Search for the cell housing the specified text and yield its [X, Y] center coordinate. 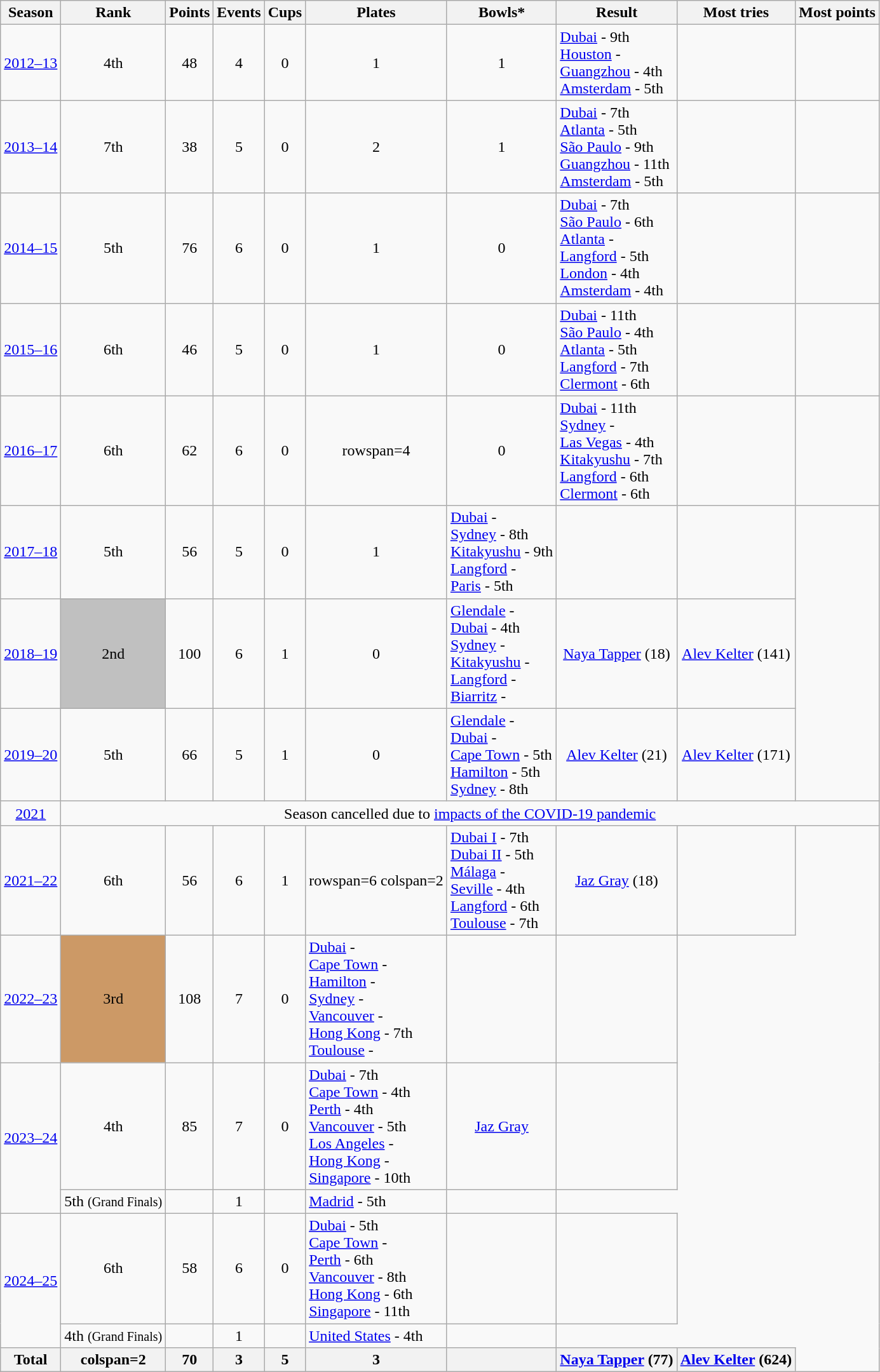
2022–23 [30, 999]
rowspan=6 colspan=2 [376, 880]
Dubai - 7th Cape Town - 4th Perth - 4th Vancouver - 5th Los Angeles - Hong Kong - Singapore - 10th [376, 1126]
2012–13 [30, 62]
2017–18 [30, 552]
rowspan=4 [376, 451]
2nd [113, 653]
85 [189, 1126]
Total [30, 1360]
5th (Grand Finals) [113, 1202]
Naya Tapper (77) [616, 1360]
76 [189, 248]
7th [113, 147]
2 [376, 147]
United States - 4th [376, 1336]
Bowls* [501, 13]
Madrid - 5th [376, 1202]
Season cancelled due to impacts of the COVID-19 pandemic [470, 813]
108 [189, 999]
62 [189, 451]
Alev Kelter (141) [736, 653]
Dubai I - 7th Dubai II - 5th Málaga - Seville - 4th Langford - 6th Toulouse - 7th [501, 880]
Dubai - Cape Town - Hamilton - Sydney - Vancouver - Hong Kong - 7th Toulouse - [376, 999]
Jaz Gray (18) [616, 880]
colspan=2 [113, 1360]
Dubai - 7th São Paulo - 6th Atlanta - Langford - 5th London - 4th Amsterdam - 4th [616, 248]
58 [189, 1269]
Dubai - 5th Cape Town - Perth - 6th Vancouver - 8th Hong Kong - 6th Singapore - 11th [376, 1269]
38 [189, 147]
Dubai - 11th São Paulo - 4th Atlanta - 5th Langford - 7th Clermont - 6th [616, 349]
4 [239, 62]
Dubai - 9th Houston - Guangzhou - 4th Amsterdam - 5th [616, 62]
Dubai - 11th Sydney - Las Vegas - 4th Kitakyushu - 7th Langford - 6th Clermont - 6th [616, 451]
Alev Kelter (21) [616, 755]
Jaz Gray [501, 1126]
48 [189, 62]
3rd [113, 999]
Glendale - Dubai - Cape Town - 5th Hamilton - 5th Sydney - 8th [501, 755]
Events [239, 13]
Season [30, 13]
2013–14 [30, 147]
Glendale - Dubai - 4th Sydney - Kitakyushu - Langford - Biarritz - [501, 653]
70 [189, 1360]
2019–20 [30, 755]
Naya Tapper (18) [616, 653]
4th (Grand Finals) [113, 1336]
2021–22 [30, 880]
2014–15 [30, 248]
2018–19 [30, 653]
Points [189, 13]
100 [189, 653]
Rank [113, 13]
2024–25 [30, 1281]
2023–24 [30, 1138]
Cups [285, 13]
Alev Kelter (171) [736, 755]
Most tries [736, 13]
46 [189, 349]
2016–17 [30, 451]
Plates [376, 13]
Result [616, 13]
Alev Kelter (624) [736, 1360]
2015–16 [30, 349]
Dubai - 7th Atlanta - 5th São Paulo - 9th Guangzhou - 11th Amsterdam - 5th [616, 147]
Dubai - Sydney - 8th Kitakyushu - 9th Langford - Paris - 5th [501, 552]
2021 [30, 813]
Most points [837, 13]
66 [189, 755]
